Pinpoint the cell where the given text exists, returning its (X, Y) midpoint coordinate. 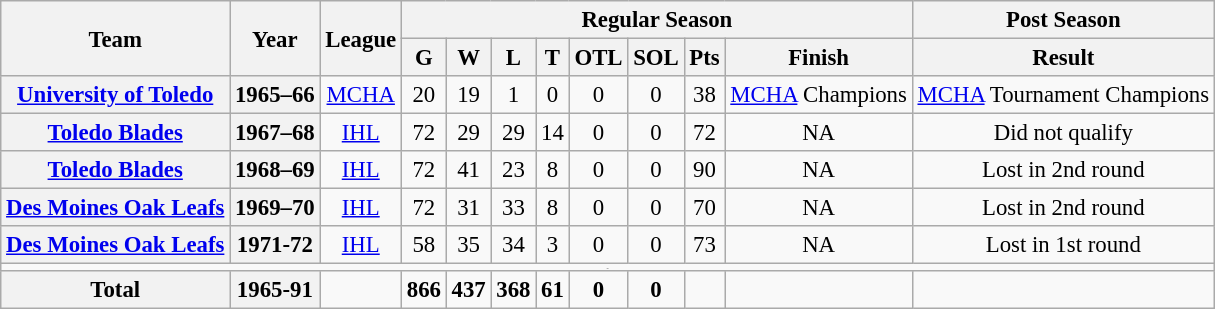
OTL (598, 58)
34 (514, 245)
437 (468, 290)
61 (552, 290)
G (424, 58)
1 (514, 95)
Pts (704, 58)
58 (424, 245)
20 (424, 95)
23 (514, 170)
1968–69 (275, 170)
38 (704, 95)
1965–66 (275, 95)
368 (514, 290)
41 (468, 170)
Result (1063, 58)
League (360, 38)
Total (116, 290)
90 (704, 170)
SOL (656, 58)
MCHA Champions (818, 95)
W (468, 58)
866 (424, 290)
MCHA (360, 95)
19 (468, 95)
1971-72 (275, 245)
University of Toledo (116, 95)
Lost in 1st round (1063, 245)
Regular Season (656, 20)
1969–70 (275, 208)
T (552, 58)
14 (552, 133)
Team (116, 38)
Post Season (1063, 20)
33 (514, 208)
8.5 (608, 268)
Year (275, 38)
L (514, 58)
3 (552, 245)
70 (704, 208)
35 (468, 245)
Finish (818, 58)
Did not qualify (1063, 133)
31 (468, 208)
1965-91 (275, 290)
MCHA Tournament Champions (1063, 95)
1967–68 (275, 133)
73 (704, 245)
